Find where the given text appears and provide that cell's center as [X, Y] coordinate. 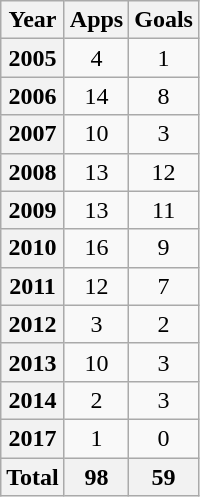
Apps [96, 20]
2005 [33, 58]
2010 [33, 248]
9 [164, 248]
59 [164, 477]
14 [96, 96]
2013 [33, 362]
11 [164, 210]
16 [96, 248]
0 [164, 438]
8 [164, 96]
2008 [33, 172]
2011 [33, 286]
2009 [33, 210]
2007 [33, 134]
2006 [33, 96]
4 [96, 58]
2017 [33, 438]
Total [33, 477]
98 [96, 477]
2014 [33, 400]
2012 [33, 324]
7 [164, 286]
Year [33, 20]
Goals [164, 20]
